Capture the cell that displays the provided text and extract its (x, y) central coordinate. 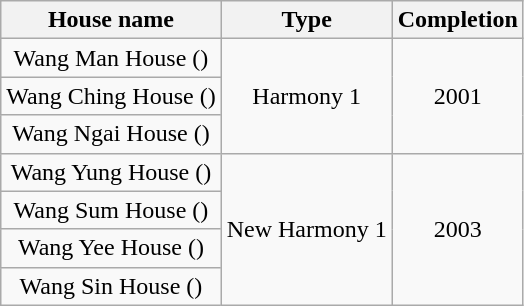
2001 (458, 96)
Wang Ching House () (111, 96)
Wang Sin House () (111, 286)
Wang Yung House () (111, 172)
Wang Man House () (111, 58)
Completion (458, 20)
Harmony 1 (306, 96)
Type (306, 20)
Wang Yee House () (111, 248)
2003 (458, 229)
Wang Sum House () (111, 210)
House name (111, 20)
Wang Ngai House () (111, 134)
New Harmony 1 (306, 229)
